Return the (x, y) coordinate for the center point of the cell that contains the specified text.  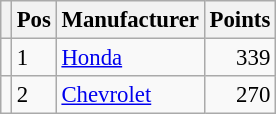
2 (34, 95)
Pos (34, 20)
Points (240, 20)
270 (240, 95)
Manufacturer (130, 20)
1 (34, 58)
339 (240, 58)
Honda (130, 58)
Chevrolet (130, 95)
